Capture the cell that displays the provided text and extract its [x, y] central coordinate. 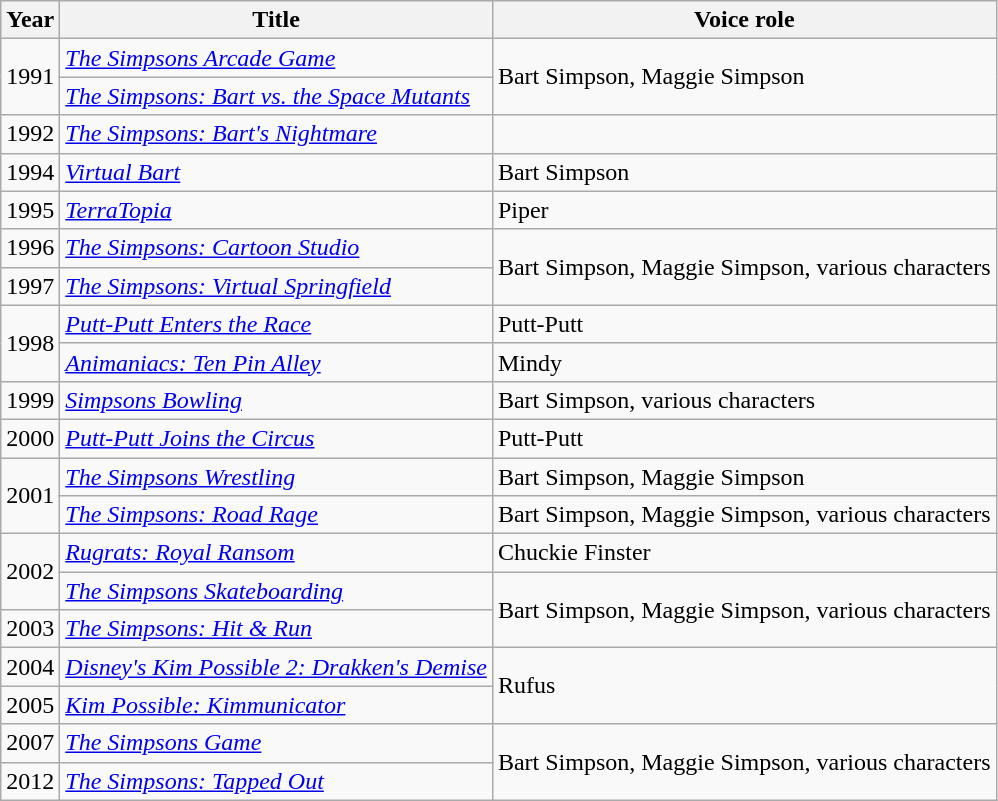
Voice role [744, 20]
Disney's Kim Possible 2: Drakken's Demise [276, 667]
Year [30, 20]
Mindy [744, 362]
1999 [30, 400]
The Simpsons Game [276, 743]
The Simpsons Wrestling [276, 477]
TerraTopia [276, 210]
Rufus [744, 686]
2004 [30, 667]
Rugrats: Royal Ransom [276, 553]
The Simpsons: Tapped Out [276, 781]
1995 [30, 210]
2000 [30, 438]
Kim Possible: Kimmunicator [276, 705]
Putt-Putt Enters the Race [276, 324]
2001 [30, 496]
2007 [30, 743]
2005 [30, 705]
Bart Simpson [744, 172]
2003 [30, 629]
1991 [30, 77]
1997 [30, 286]
Bart Simpson, various characters [744, 400]
Title [276, 20]
1998 [30, 343]
Simpsons Bowling [276, 400]
1996 [30, 248]
2002 [30, 572]
The Simpsons Skateboarding [276, 591]
Virtual Bart [276, 172]
1992 [30, 134]
The Simpsons: Hit & Run [276, 629]
Putt-Putt Joins the Circus [276, 438]
The Simpsons: Bart's Nightmare [276, 134]
Chuckie Finster [744, 553]
The Simpsons Arcade Game [276, 58]
Animaniacs: Ten Pin Alley [276, 362]
2012 [30, 781]
1994 [30, 172]
The Simpsons: Cartoon Studio [276, 248]
The Simpsons: Road Rage [276, 515]
Piper [744, 210]
The Simpsons: Virtual Springfield [276, 286]
The Simpsons: Bart vs. the Space Mutants [276, 96]
